Scan for the cell matching the given text and deliver its [X, Y] coordinate at center. 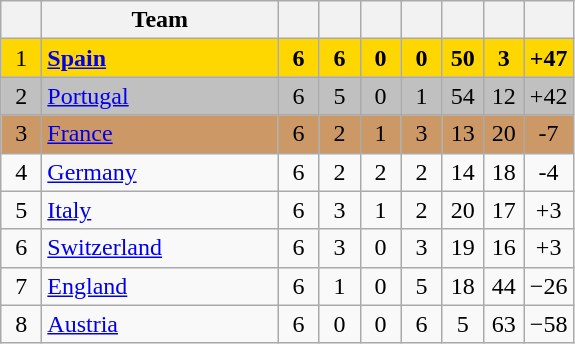
Team [160, 20]
54 [462, 96]
Germany [160, 172]
63 [504, 324]
7 [22, 286]
France [160, 134]
−58 [548, 324]
Italy [160, 210]
Spain [160, 58]
+42 [548, 96]
+47 [548, 58]
44 [504, 286]
England [160, 286]
50 [462, 58]
Switzerland [160, 248]
Austria [160, 324]
12 [504, 96]
4 [22, 172]
16 [504, 248]
17 [504, 210]
8 [22, 324]
−26 [548, 286]
13 [462, 134]
19 [462, 248]
14 [462, 172]
-4 [548, 172]
Portugal [160, 96]
-7 [548, 134]
